Detect which cell encompasses the target text, then output its [x, y] center coordinate. 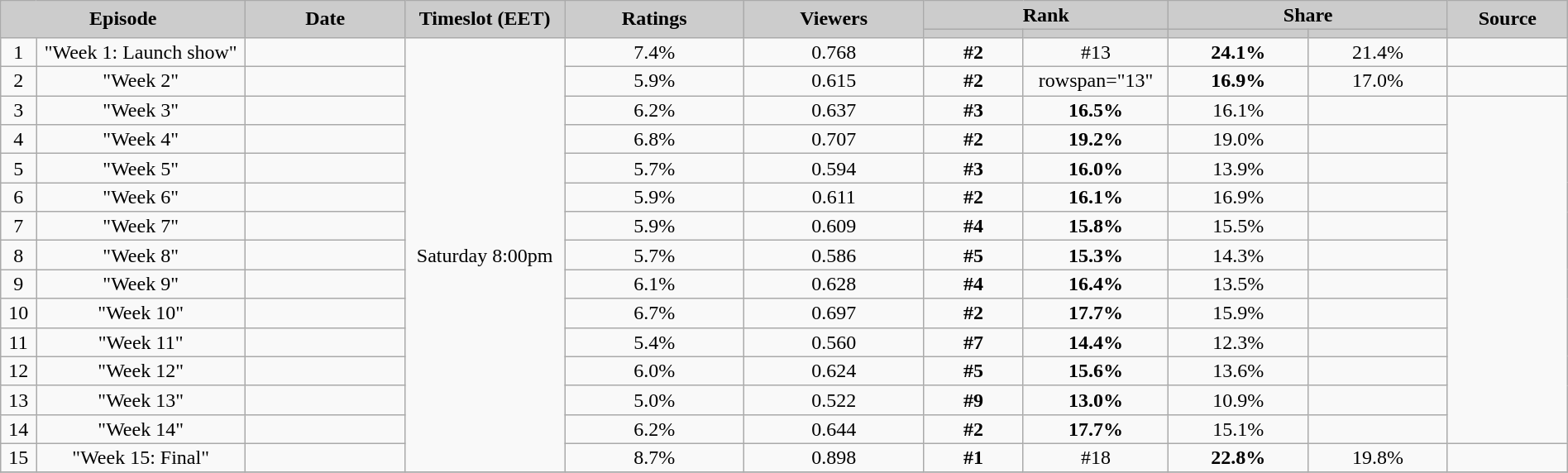
5.4% [655, 342]
0.707 [834, 139]
0.522 [834, 400]
7 [18, 227]
14.4% [1095, 342]
14.3% [1239, 255]
0.586 [834, 255]
0.768 [834, 51]
10 [18, 313]
0.624 [834, 370]
Ratings [655, 20]
13 [18, 400]
Saturday 8:00pm [485, 255]
13.6% [1239, 370]
Episode [123, 20]
21.4% [1378, 51]
13.5% [1239, 284]
"Week 8" [141, 255]
"Week 3" [141, 111]
"Week 4" [141, 139]
2 [18, 81]
#7 [974, 342]
11 [18, 342]
Share [1308, 15]
1 [18, 51]
3 [18, 111]
6.7% [655, 313]
Rank [1046, 15]
22.8% [1239, 458]
0.609 [834, 227]
19.2% [1095, 139]
0.628 [834, 284]
8 [18, 255]
15.5% [1239, 227]
"Week 14" [141, 428]
10.9% [1239, 400]
4 [18, 139]
rowspan="13" [1095, 81]
24.1% [1239, 51]
7.4% [655, 51]
Date [326, 20]
6.8% [655, 139]
19.0% [1239, 139]
14 [18, 428]
15.1% [1239, 428]
0.615 [834, 81]
15.6% [1095, 370]
6 [18, 197]
"Week 2" [141, 81]
0.594 [834, 169]
9 [18, 284]
"Week 6" [141, 197]
5.0% [655, 400]
"Week 13" [141, 400]
0.697 [834, 313]
"Week 1: Launch show" [141, 51]
19.8% [1378, 458]
15.3% [1095, 255]
#1 [974, 458]
Viewers [834, 20]
5 [18, 169]
"Week 10" [141, 313]
0.560 [834, 342]
#18 [1095, 458]
"Week 15: Final" [141, 458]
"Week 11" [141, 342]
0.898 [834, 458]
13.0% [1095, 400]
16.0% [1095, 169]
13.9% [1239, 169]
6.0% [655, 370]
"Week 12" [141, 370]
12 [18, 370]
8.7% [655, 458]
0.644 [834, 428]
0.611 [834, 197]
12.3% [1239, 342]
16.5% [1095, 111]
"Week 7" [141, 227]
15.9% [1239, 313]
"Week 9" [141, 284]
16.4% [1095, 284]
#9 [974, 400]
17.0% [1378, 81]
15.8% [1095, 227]
"Week 5" [141, 169]
6.1% [655, 284]
Timeslot (EET) [485, 20]
15 [18, 458]
#13 [1095, 51]
Source [1507, 20]
0.637 [834, 111]
